Scan for the cell matching the given text and deliver its (X, Y) coordinate at center. 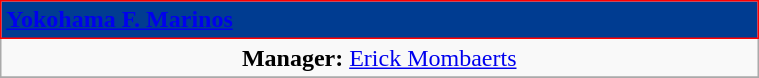
Yokohama F. Marinos (380, 20)
Manager: Erick Mombaerts (380, 58)
